Return the (x, y) coordinate for the center point of the cell that contains the specified text.  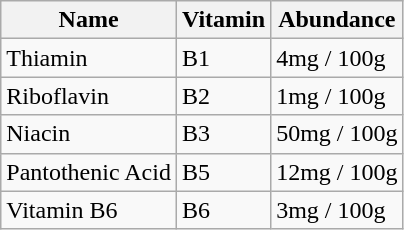
B1 (223, 58)
Riboflavin (89, 96)
Abundance (337, 20)
Thiamin (89, 58)
Pantothenic Acid (89, 172)
50mg / 100g (337, 134)
B6 (223, 210)
4mg / 100g (337, 58)
Vitamin (223, 20)
B2 (223, 96)
B5 (223, 172)
B3 (223, 134)
12mg / 100g (337, 172)
3mg / 100g (337, 210)
1mg / 100g (337, 96)
Niacin (89, 134)
Vitamin B6 (89, 210)
Name (89, 20)
